For the text-containing cell, return its midpoint in (X, Y) coordinate format. 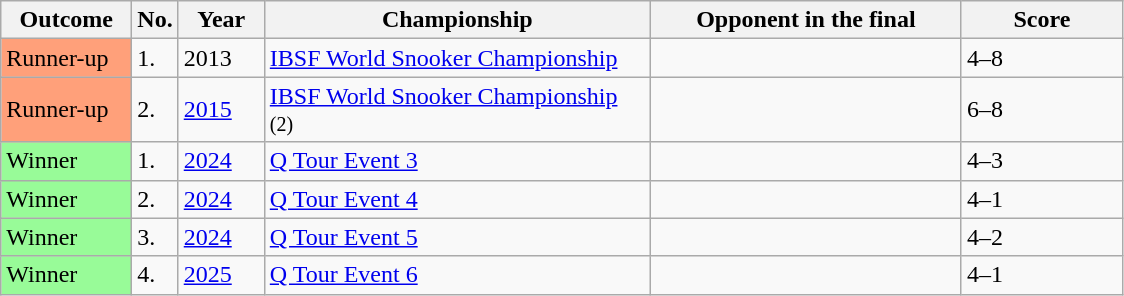
4–3 (1042, 161)
2025 (221, 275)
4–8 (1042, 58)
No. (155, 20)
Score (1042, 20)
Championship (457, 20)
4. (155, 275)
IBSF World Snooker Championship (457, 58)
Outcome (66, 20)
Year (221, 20)
IBSF World Snooker Championship (2) (457, 110)
3. (155, 237)
Q Tour Event 6 (457, 275)
Q Tour Event 4 (457, 199)
Q Tour Event 5 (457, 237)
Q Tour Event 3 (457, 161)
2015 (221, 110)
2013 (221, 58)
6–8 (1042, 110)
4–2 (1042, 237)
Opponent in the final (806, 20)
